Find where the given text appears and provide that cell's center as (x, y) coordinate. 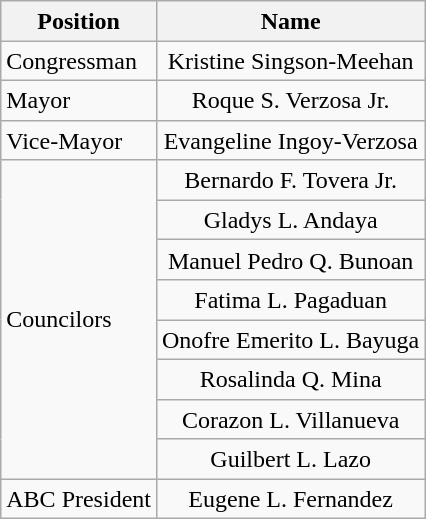
Congressman (79, 61)
Mayor (79, 100)
Corazon L. Villanueva (290, 419)
Eugene L. Fernandez (290, 499)
Bernardo F. Tovera Jr. (290, 180)
Manuel Pedro Q. Bunoan (290, 260)
Vice-Mayor (79, 140)
Roque S. Verzosa Jr. (290, 100)
Fatima L. Pagaduan (290, 300)
Position (79, 21)
Name (290, 21)
Gladys L. Andaya (290, 220)
Guilbert L. Lazo (290, 459)
Onofre Emerito L. Bayuga (290, 340)
Rosalinda Q. Mina (290, 379)
Evangeline Ingoy-Verzosa (290, 140)
ABC President (79, 499)
Kristine Singson-Meehan (290, 61)
Councilors (79, 320)
